Detect which cell encompasses the target text, then output its [x, y] center coordinate. 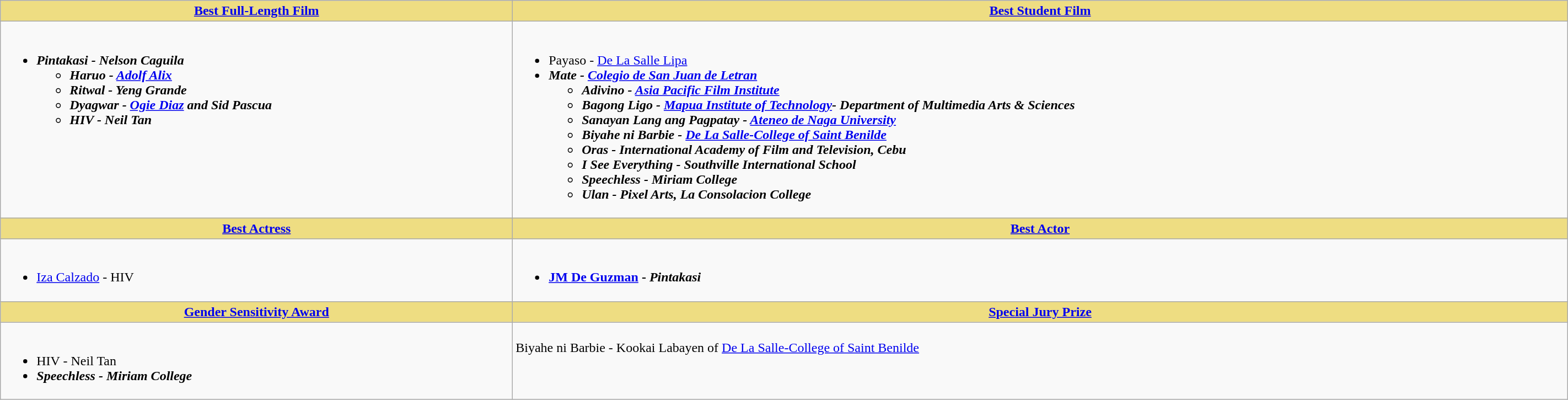
HIV - Neil Tan Speechless - Miriam College [257, 361]
Best Actress [257, 228]
Iza Calzado - HIV [257, 270]
Best Full-Length Film [257, 11]
Best Student Film [1040, 11]
Pintakasi - Nelson CaguilaHaruo - Adolf AlixRitwal - Yeng GrandeDyagwar - Ogie Diaz and Sid PascuaHIV - Neil Tan [257, 120]
Best Actor [1040, 228]
Special Jury Prize [1040, 312]
JM De Guzman - Pintakasi [1040, 270]
Biyahe ni Barbie - Kookai Labayen of De La Salle-College of Saint Benilde [1040, 361]
Gender Sensitivity Award [257, 312]
